Identify which cell holds the provided text, then report its [x, y] central coordinate. 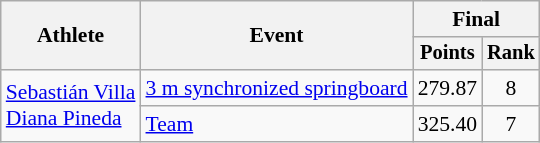
Event [276, 36]
Team [276, 124]
Sebastián VillaDiana Pineda [71, 106]
279.87 [448, 88]
Points [448, 54]
325.40 [448, 124]
Final [476, 19]
7 [511, 124]
Athlete [71, 36]
3 m synchronized springboard [276, 88]
8 [511, 88]
Rank [511, 54]
